Identify which cell holds the provided text, then report its (x, y) central coordinate. 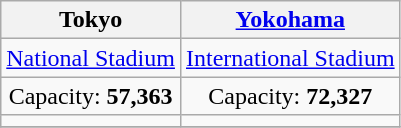
Tokyo (91, 20)
Yokohama (290, 20)
International Stadium (290, 58)
Capacity: 72,327 (290, 96)
National Stadium (91, 58)
Capacity: 57,363 (91, 96)
